For the text-containing cell, return its midpoint in [X, Y] coordinate format. 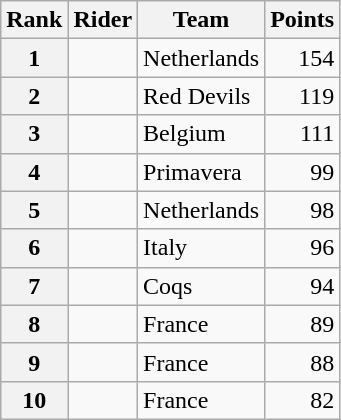
7 [34, 286]
4 [34, 172]
99 [302, 172]
119 [302, 96]
Team [202, 20]
3 [34, 134]
89 [302, 324]
10 [34, 400]
9 [34, 362]
Italy [202, 248]
1 [34, 58]
Points [302, 20]
5 [34, 210]
Rank [34, 20]
Belgium [202, 134]
94 [302, 286]
Red Devils [202, 96]
6 [34, 248]
Primavera [202, 172]
154 [302, 58]
Rider [103, 20]
8 [34, 324]
111 [302, 134]
Coqs [202, 286]
82 [302, 400]
96 [302, 248]
98 [302, 210]
88 [302, 362]
2 [34, 96]
